Detect which cell encompasses the target text, then output its (x, y) center coordinate. 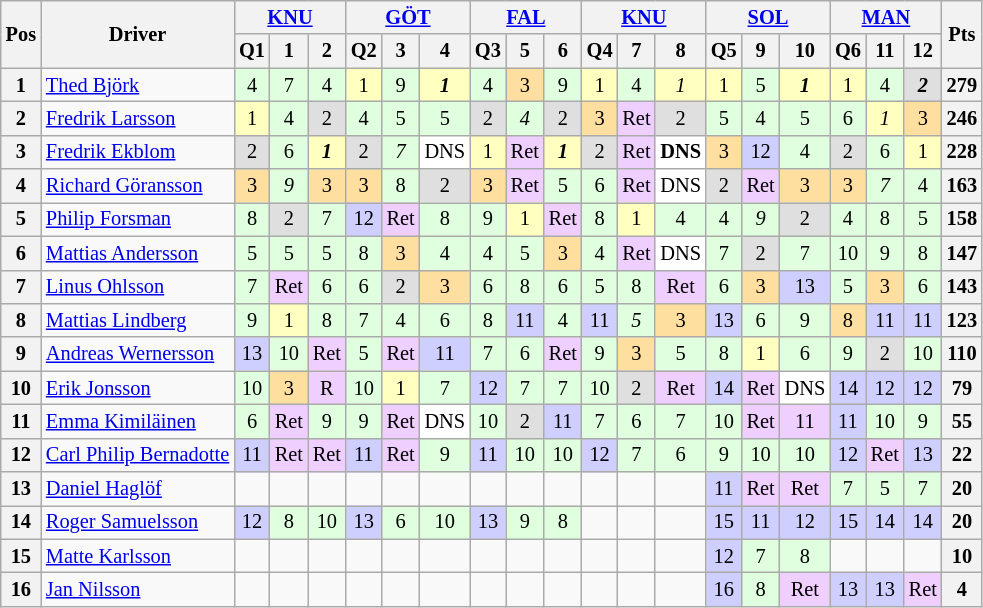
158 (962, 219)
Richard Göransson (138, 186)
Emma Kimiläinen (138, 421)
228 (962, 152)
Andreas Wernersson (138, 354)
163 (962, 186)
R (327, 388)
Q1 (252, 51)
22 (962, 455)
Thed Björk (138, 85)
Q5 (724, 51)
Erik Jonsson (138, 388)
Linus Ohlsson (138, 287)
Carl Philip Bernadotte (138, 455)
Pos (21, 34)
Q6 (848, 51)
79 (962, 388)
55 (962, 421)
Pts (962, 34)
Mattias Lindberg (138, 320)
147 (962, 253)
246 (962, 118)
123 (962, 320)
SOL (768, 17)
Driver (138, 34)
Matte Karlsson (138, 556)
GÖT (408, 17)
110 (962, 354)
279 (962, 85)
Q3 (488, 51)
MAN (886, 17)
Philip Forsman (138, 219)
Q2 (364, 51)
Daniel Haglöf (138, 489)
Fredrik Larsson (138, 118)
Fredrik Ekblom (138, 152)
143 (962, 287)
Roger Samuelsson (138, 522)
Q4 (600, 51)
Mattias Andersson (138, 253)
FAL (526, 17)
Jan Nilsson (138, 589)
